Return [X, Y] of the center of cell containing provided text 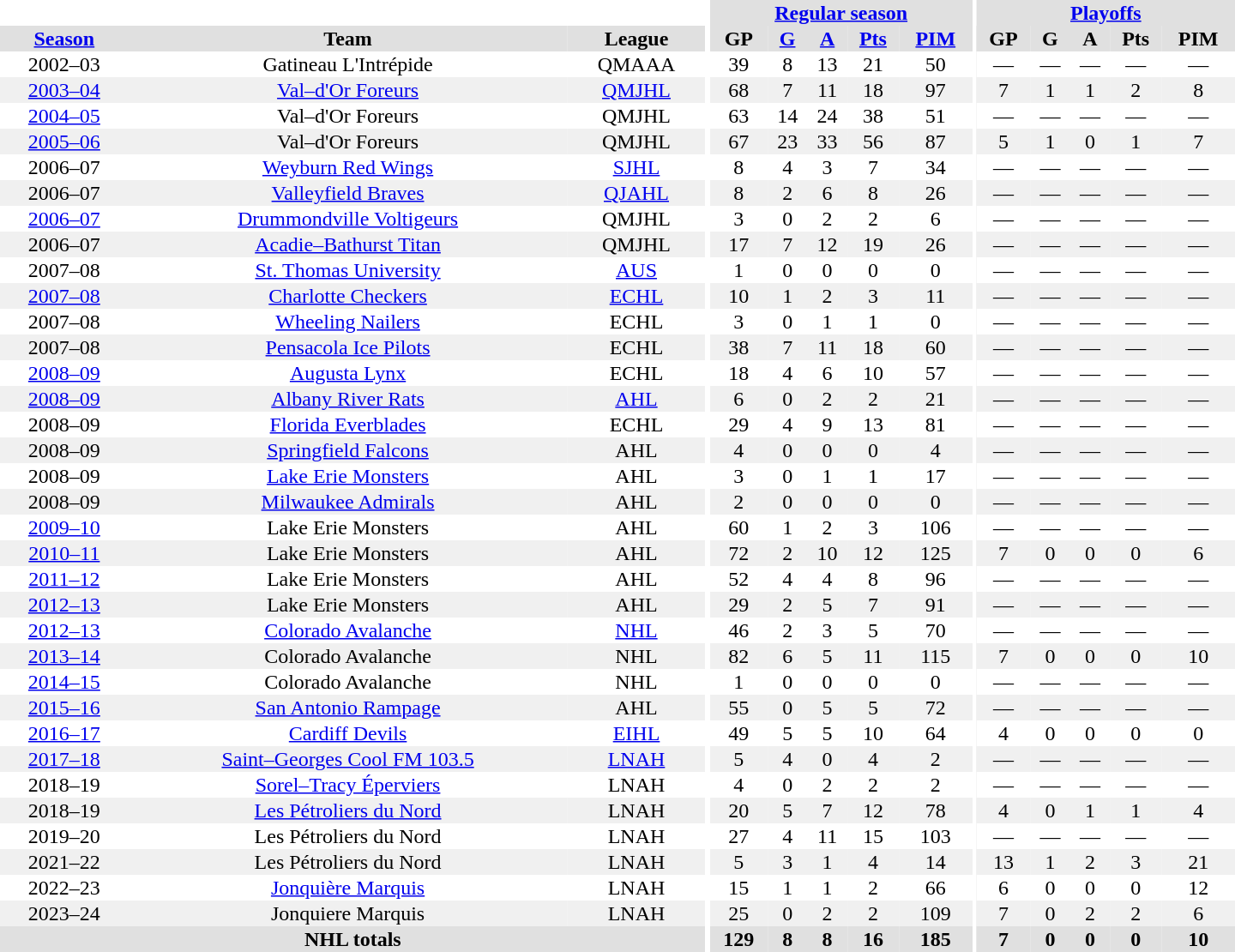
49 [739, 733]
96 [935, 579]
68 [739, 90]
109 [935, 913]
129 [739, 939]
87 [935, 142]
9 [827, 425]
2003–04 [64, 90]
Valleyfield Braves [348, 193]
AUS [636, 270]
2019–20 [64, 836]
Jonquière Marquis [348, 888]
25 [739, 913]
33 [827, 142]
2023–24 [64, 913]
San Antonio Rampage [348, 708]
Weyburn Red Wings [348, 167]
2015–16 [64, 708]
SJHL [636, 167]
27 [739, 836]
46 [739, 630]
115 [935, 656]
23 [787, 142]
2010–11 [64, 553]
63 [739, 116]
2014–15 [64, 682]
2009–10 [64, 527]
81 [935, 425]
52 [739, 579]
Augusta Lynx [348, 373]
Season [64, 39]
66 [935, 888]
57 [935, 373]
34 [935, 167]
185 [935, 939]
2011–12 [64, 579]
Regular season [841, 13]
League [636, 39]
2002–03 [64, 64]
Pensacola Ice Pilots [348, 347]
39 [739, 64]
97 [935, 90]
70 [935, 630]
82 [739, 656]
St. Thomas University [348, 270]
2005–06 [64, 142]
Cardiff Devils [348, 733]
67 [739, 142]
106 [935, 527]
Springfield Falcons [348, 450]
51 [935, 116]
56 [873, 142]
125 [935, 553]
91 [935, 605]
64 [935, 733]
2013–14 [64, 656]
2017–18 [64, 759]
Charlotte Checkers [348, 296]
Florida Everblades [348, 425]
50 [935, 64]
103 [935, 836]
Acadie–Bathurst Titan [348, 244]
Albany River Rats [348, 399]
Sorel–Tracy Éperviers [348, 785]
Jonquiere Marquis [348, 913]
Wheeling Nailers [348, 322]
78 [935, 810]
Saint–Georges Cool FM 103.5 [348, 759]
2021–22 [64, 862]
NHL totals [353, 939]
20 [739, 810]
Milwaukee Admirals [348, 502]
QJAHL [636, 193]
2022–23 [64, 888]
19 [873, 244]
55 [739, 708]
24 [827, 116]
16 [873, 939]
2016–17 [64, 733]
Drummondville Voltigeurs [348, 219]
QMAAA [636, 64]
Team [348, 39]
Playoffs [1106, 13]
Gatineau L'Intrépide [348, 64]
2004–05 [64, 116]
EIHL [636, 733]
